Search for the cell housing the specified text and yield its [X, Y] center coordinate. 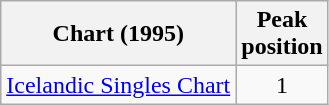
Icelandic Singles Chart [118, 85]
Peakposition [282, 34]
1 [282, 85]
Chart (1995) [118, 34]
